Capture the cell that displays the provided text and extract its (x, y) central coordinate. 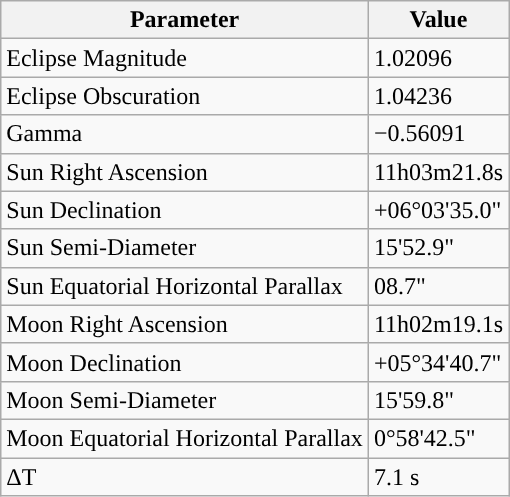
Sun Declination (185, 210)
Sun Equatorial Horizontal Parallax (185, 286)
Gamma (185, 134)
08.7" (438, 286)
1.02096 (438, 58)
−0.56091 (438, 134)
1.04236 (438, 96)
15'52.9" (438, 248)
Value (438, 20)
+05°34'40.7" (438, 362)
Moon Declination (185, 362)
Moon Semi-Diameter (185, 400)
7.1 s (438, 477)
ΔT (185, 477)
Eclipse Magnitude (185, 58)
Sun Right Ascension (185, 172)
11h03m21.8s (438, 172)
15'59.8" (438, 400)
Moon Right Ascension (185, 324)
11h02m19.1s (438, 324)
0°58'42.5" (438, 438)
Moon Equatorial Horizontal Parallax (185, 438)
Sun Semi-Diameter (185, 248)
+06°03'35.0" (438, 210)
Parameter (185, 20)
Eclipse Obscuration (185, 96)
